Search for the cell housing the specified text and yield its (X, Y) center coordinate. 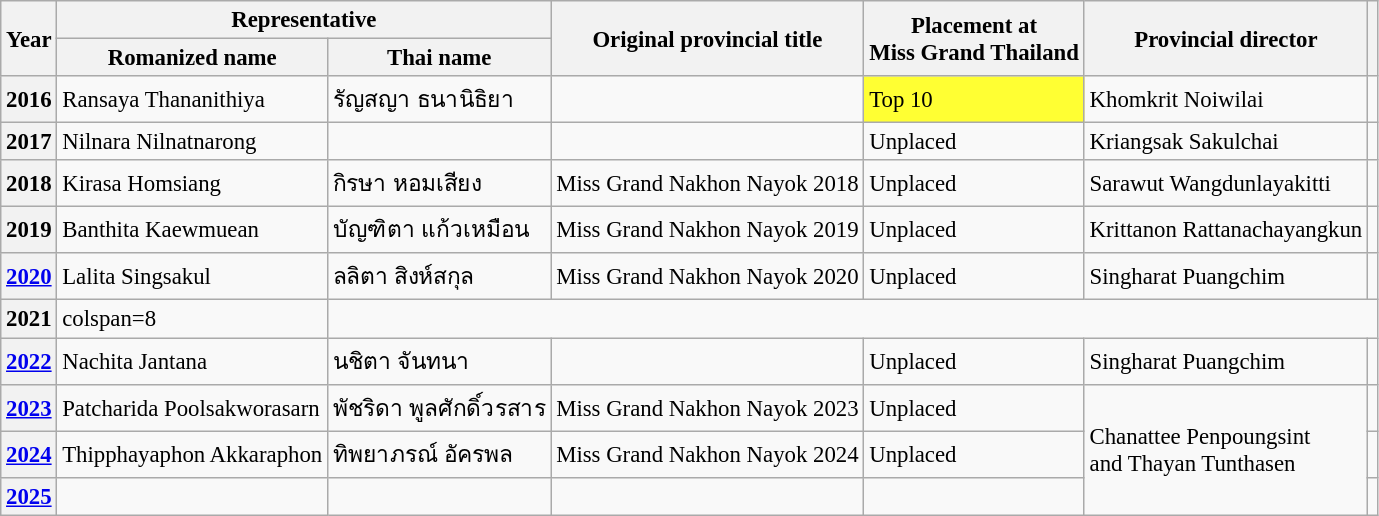
2016 (29, 100)
2021 (29, 319)
Miss Grand Nakhon Nayok 2024 (708, 454)
Banthita Kaewmuean (192, 230)
2023 (29, 408)
Sarawut Wangdunlayakitti (1226, 184)
2024 (29, 454)
Khomkrit Noiwilai (1226, 100)
Placement atMiss Grand Thailand (974, 38)
Kriangsak Sakulchai (1226, 142)
2022 (29, 362)
Nachita Jantana (192, 362)
Kirasa Homsiang (192, 184)
2025 (29, 496)
Thipphayaphon Akkaraphon (192, 454)
2019 (29, 230)
Top 10 (974, 100)
พัชริดา พูลศักดิ์วรสาร (440, 408)
Miss Grand Nakhon Nayok 2018 (708, 184)
Miss Grand Nakhon Nayok 2023 (708, 408)
Thai name (440, 58)
Miss Grand Nakhon Nayok 2020 (708, 278)
Year (29, 38)
Original provincial title (708, 38)
Romanized name (192, 58)
colspan=8 (192, 319)
2020 (29, 278)
Miss Grand Nakhon Nayok 2019 (708, 230)
2017 (29, 142)
Krittanon Rattanachayangkun (1226, 230)
Nilnara Nilnatnarong (192, 142)
บัญฑิตา แก้วเหมือน (440, 230)
รัญสญา ธนานิธิยา (440, 100)
นชิตา จันทนา (440, 362)
Ransaya Thananithiya (192, 100)
Provincial director (1226, 38)
Patcharida Poolsakworasarn (192, 408)
ลลิตา สิงห์สกุล (440, 278)
2018 (29, 184)
Representative (304, 20)
ทิพยาภรณ์ อัครพล (440, 454)
กิรษา หอมเสียง (440, 184)
Chanattee Penpoungsint and Thayan Tunthasen (1226, 450)
Lalita Singsakul (192, 278)
